Pinpoint the cell where the given text exists, returning its (x, y) midpoint coordinate. 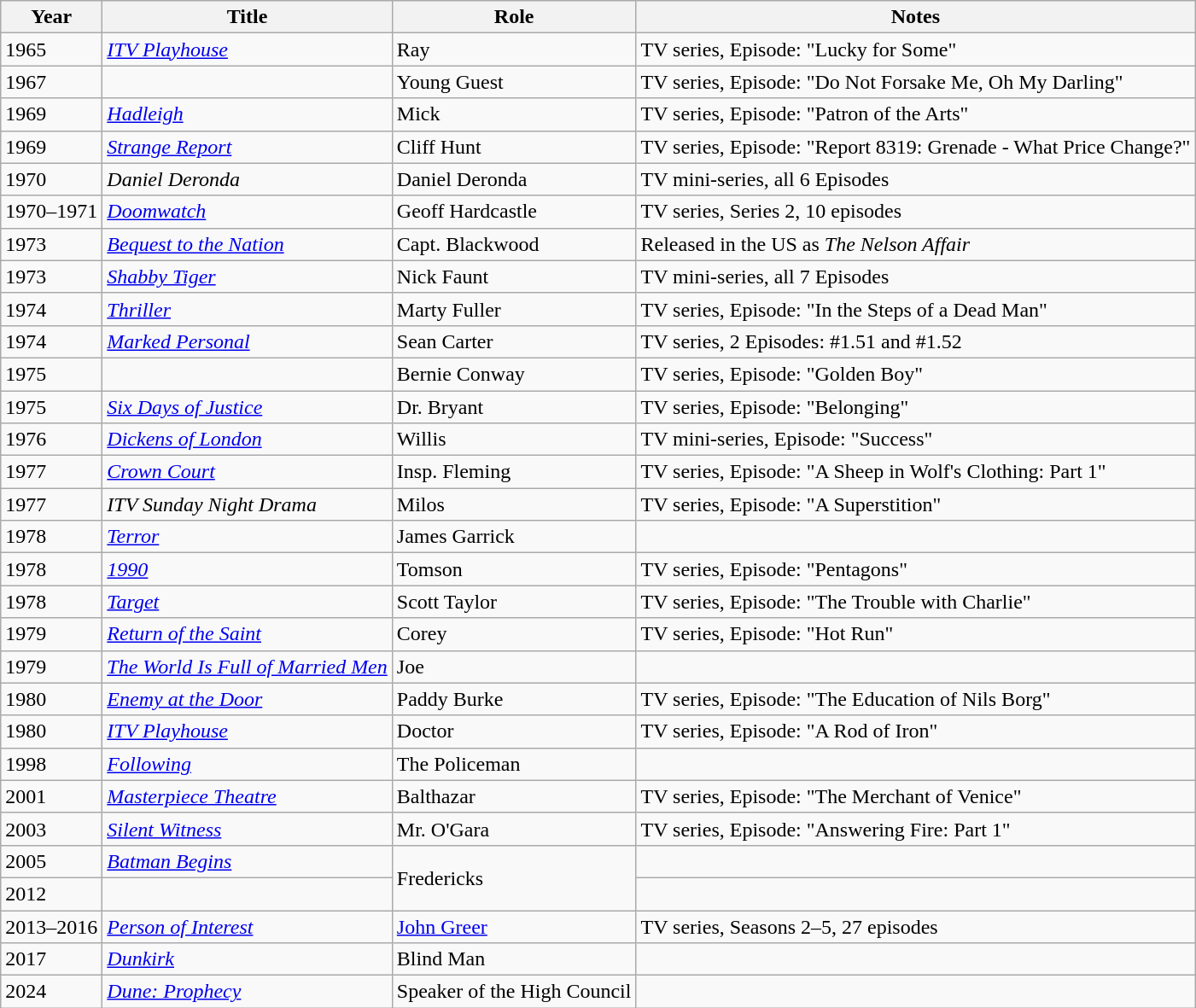
Sean Carter (514, 341)
Return of the Saint (248, 634)
Milos (514, 504)
TV series, Episode: "Patron of the Arts" (915, 114)
Nick Faunt (514, 277)
TV series, Episode: "In the Steps of a Dead Man" (915, 309)
1970–1971 (51, 212)
1970 (51, 179)
Joe (514, 667)
Young Guest (514, 82)
Strange Report (248, 147)
Cliff Hunt (514, 147)
2013–2016 (51, 926)
Balthazar (514, 796)
Ray (514, 50)
TV series, Series 2, 10 episodes (915, 212)
TV series, Episode: "The Trouble with Charlie" (915, 602)
Speaker of the High Council (514, 992)
Released in the US as The Nelson Affair (915, 244)
Blind Man (514, 959)
TV series, Episode: "Pentagons" (915, 569)
Bernie Conway (514, 374)
The World Is Full of Married Men (248, 667)
2024 (51, 992)
Hadleigh (248, 114)
Batman Begins (248, 861)
TV series, Episode: "Golden Boy" (915, 374)
James Garrick (514, 537)
Tomson (514, 569)
1998 (51, 764)
Year (51, 17)
TV series, Episode: "Lucky for Some" (915, 50)
TV mini-series, all 7 Episodes (915, 277)
Dr. Bryant (514, 407)
TV mini-series, Episode: "Success" (915, 440)
TV series, Episode: "Report 8319: Grenade - What Price Change?" (915, 147)
Thriller (248, 309)
Enemy at the Door (248, 699)
Dickens of London (248, 440)
TV series, 2 Episodes: #1.51 and #1.52 (915, 341)
TV series, Episode: "The Education of Nils Borg" (915, 699)
Silent Witness (248, 829)
Geoff Hardcastle (514, 212)
Dunkirk (248, 959)
Shabby Tiger (248, 277)
Target (248, 602)
1965 (51, 50)
1990 (248, 569)
Scott Taylor (514, 602)
Doctor (514, 731)
ITV Sunday Night Drama (248, 504)
TV series, Episode: "Do Not Forsake Me, Oh My Darling" (915, 82)
Paddy Burke (514, 699)
TV series, Seasons 2–5, 27 episodes (915, 926)
2003 (51, 829)
Bequest to the Nation (248, 244)
Marty Fuller (514, 309)
Title (248, 17)
Six Days of Justice (248, 407)
The Policeman (514, 764)
Capt. Blackwood (514, 244)
2001 (51, 796)
TV series, Episode: "Answering Fire: Part 1" (915, 829)
Person of Interest (248, 926)
TV series, Episode: "The Merchant of Venice" (915, 796)
1967 (51, 82)
Corey (514, 634)
Mick (514, 114)
TV series, Episode: "Hot Run" (915, 634)
TV series, Episode: "A Superstition" (915, 504)
Terror (248, 537)
Role (514, 17)
John Greer (514, 926)
Fredericks (514, 877)
TV series, Episode: "A Rod of Iron" (915, 731)
Willis (514, 440)
2017 (51, 959)
Notes (915, 17)
Crown Court (248, 472)
TV series, Episode: "Belonging" (915, 407)
2012 (51, 894)
Mr. O'Gara (514, 829)
1976 (51, 440)
Insp. Fleming (514, 472)
TV mini-series, all 6 Episodes (915, 179)
Marked Personal (248, 341)
Following (248, 764)
TV series, Episode: "A Sheep in Wolf's Clothing: Part 1" (915, 472)
Dune: Prophecy (248, 992)
Doomwatch (248, 212)
2005 (51, 861)
Masterpiece Theatre (248, 796)
